Identify which cell holds the provided text, then report its (x, y) central coordinate. 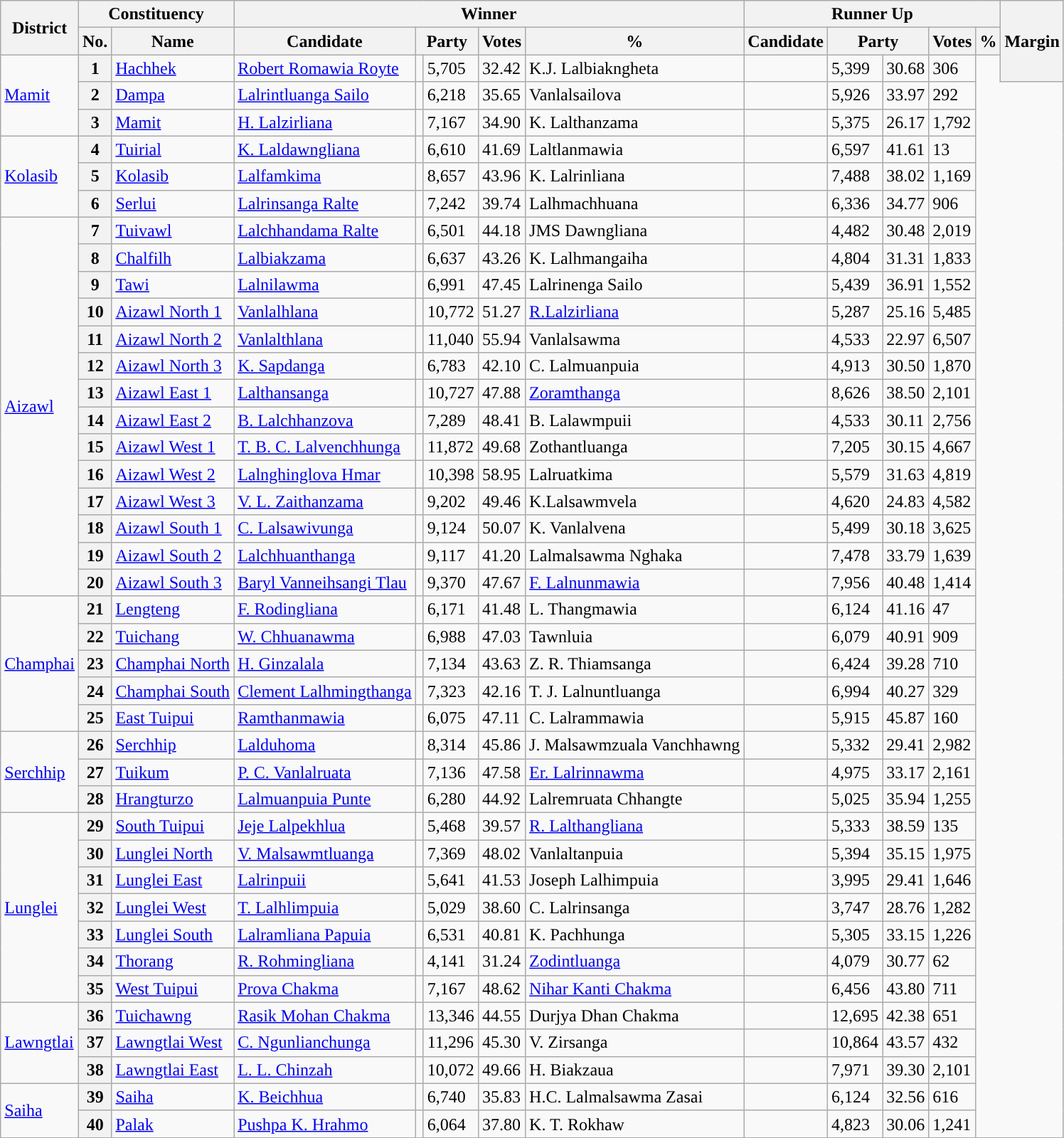
22 (95, 637)
41.69 (501, 149)
27 (95, 772)
6,280 (451, 799)
Constituency (156, 14)
5,375 (855, 122)
Aizawl (40, 407)
Aizawl East 2 (173, 420)
30.68 (906, 68)
5,485 (952, 312)
33.79 (906, 555)
6,075 (451, 718)
Lalduhoma (325, 745)
5,926 (855, 95)
Lalchhandama Ralte (325, 230)
43.96 (501, 176)
Tuikum (173, 772)
49.68 (501, 447)
T. B. C. Lalvenchhunga (325, 447)
5,641 (451, 881)
9 (95, 284)
Joseph Lalhimpuia (634, 881)
4,079 (855, 962)
28.76 (906, 908)
V. Malsawmtluanga (325, 854)
4,823 (855, 1124)
12,695 (855, 1016)
42.10 (501, 366)
35.83 (501, 1097)
32 (95, 908)
29 (95, 826)
Jeje Lalpekhlua (325, 826)
135 (952, 826)
6,531 (451, 935)
37.80 (501, 1124)
10,772 (451, 312)
H. Biakzaua (634, 1070)
40.91 (906, 637)
R.Lalzirliana (634, 312)
7,323 (451, 691)
K.Lalsawmvela (634, 501)
K. Lalrinliana (634, 176)
Lengteng (173, 610)
6,218 (451, 95)
Winner (489, 14)
39 (95, 1097)
6,507 (952, 339)
West Tuipui (173, 989)
51.27 (501, 312)
37 (95, 1043)
6,336 (855, 203)
711 (952, 989)
32.56 (906, 1097)
42.38 (906, 1016)
18 (95, 528)
1,552 (952, 284)
C. Ngunlianchunga (325, 1043)
Lawngtlai East (173, 1070)
Vanlalhlana (325, 312)
Clement Lalhmingthanga (325, 691)
4,819 (952, 474)
C. Lalsawivunga (325, 528)
Nihar Kanti Chakma (634, 989)
41.16 (906, 610)
Vanlalsawma (634, 339)
Ramthanmawia (325, 718)
1,282 (952, 908)
2,756 (952, 420)
23 (95, 664)
45.30 (501, 1043)
Zodintluanga (634, 962)
329 (952, 691)
38 (95, 1070)
10 (95, 312)
21 (95, 610)
1,639 (952, 555)
Aizawl North 1 (173, 312)
8,626 (855, 393)
7,478 (855, 555)
Tuichawng (173, 1016)
31.31 (906, 257)
Robert Romawia Royte (325, 68)
7 (95, 230)
Vanlalthlana (325, 339)
Lalrinsanga Ralte (325, 203)
5,305 (855, 935)
47.67 (501, 583)
Tuichang (173, 637)
44.55 (501, 1016)
Lunglei (40, 908)
L. Thangmawia (634, 610)
Lunglei East (173, 881)
30 (95, 854)
43.63 (501, 664)
Lalfamkima (325, 176)
651 (952, 1016)
Lunglei South (173, 935)
22.97 (906, 339)
Aizawl South 1 (173, 528)
4,482 (855, 230)
Vanlalsailova (634, 95)
34.77 (906, 203)
6,064 (451, 1124)
4,141 (451, 962)
6,597 (855, 149)
45.87 (906, 718)
Lalhmachhuana (634, 203)
13,346 (451, 1016)
38.50 (906, 393)
16 (95, 474)
K. Sapdanga (325, 366)
T. Lalhlimpuia (325, 908)
26 (95, 745)
Aizawl North 3 (173, 366)
24 (95, 691)
Aizawl North 2 (173, 339)
Lalchhuanthanga (325, 555)
5,399 (855, 68)
8 (95, 257)
JMS Dawngliana (634, 230)
43.57 (906, 1043)
39.74 (501, 203)
Durjya Dhan Chakma (634, 1016)
48.02 (501, 854)
292 (952, 95)
7,134 (451, 664)
26.17 (906, 122)
9,370 (451, 583)
Lawngtlai West (173, 1043)
7,136 (451, 772)
Lunglei North (173, 854)
Aizawl South 3 (173, 583)
44.18 (501, 230)
11,296 (451, 1043)
1,646 (952, 881)
35 (95, 989)
47.03 (501, 637)
Pushpa K. Hrahmo (325, 1124)
T. J. Lalnuntluanga (634, 691)
7,205 (855, 447)
1,414 (952, 583)
4,667 (952, 447)
Lalrintluanga Sailo (325, 95)
6,171 (451, 610)
58.95 (501, 474)
14 (95, 420)
5,705 (451, 68)
Aizawl West 1 (173, 447)
B. Lalawmpuii (634, 420)
11 (95, 339)
33.15 (906, 935)
35.94 (906, 799)
38.02 (906, 176)
40.48 (906, 583)
1,975 (952, 854)
6,637 (451, 257)
8,314 (451, 745)
R. Rohmingliana (325, 962)
2,161 (952, 772)
Lalnghinglova Hmar (325, 474)
7,956 (855, 583)
38.60 (501, 908)
41.53 (501, 881)
4,804 (855, 257)
1,241 (952, 1124)
1 (95, 68)
30.11 (906, 420)
35.65 (501, 95)
Lalramliana Papuia (325, 935)
30.15 (906, 447)
Lalmalsawma Nghaka (634, 555)
30.06 (906, 1124)
Hrangturzo (173, 799)
Dampa (173, 95)
Lalruatkima (634, 474)
4,582 (952, 501)
6,610 (451, 149)
42.16 (501, 691)
24.83 (906, 501)
Tuirial (173, 149)
K. Beichhua (325, 1097)
9,117 (451, 555)
East Tuipui (173, 718)
Aizawl West 3 (173, 501)
5,333 (855, 826)
6,424 (855, 664)
5,394 (855, 854)
710 (952, 664)
Lalrinpuii (325, 881)
39.30 (906, 1070)
K.J. Lalbiakngheta (634, 68)
306 (952, 68)
5,439 (855, 284)
38.59 (906, 826)
62 (952, 962)
41.20 (501, 555)
4,975 (855, 772)
K. Vanlalvena (634, 528)
F. Lalnunmawia (634, 583)
Palak (173, 1124)
55.94 (501, 339)
6,501 (451, 230)
39.28 (906, 664)
Tawnluia (634, 637)
B. Lalchhanzova (325, 420)
15 (95, 447)
10,864 (855, 1043)
5,499 (855, 528)
K. T. Rokhaw (634, 1124)
17 (95, 501)
K. Lalthanzama (634, 122)
Chalfilh (173, 257)
909 (952, 637)
Thorang (173, 962)
41.48 (501, 610)
432 (952, 1043)
C. Lalrammawia (634, 718)
30.18 (906, 528)
31.24 (501, 962)
Aizawl East 1 (173, 393)
H. Ginzalala (325, 664)
R. Lalthangliana (634, 826)
Prova Chakma (325, 989)
30.50 (906, 366)
W. Chhuanawma (325, 637)
6,994 (855, 691)
2,019 (952, 230)
45.86 (501, 745)
2,982 (952, 745)
39.57 (501, 826)
6 (95, 203)
47.45 (501, 284)
31.63 (906, 474)
Hachhek (173, 68)
Tuivawl (173, 230)
20 (95, 583)
44.92 (501, 799)
7,971 (855, 1070)
Name (173, 41)
48.62 (501, 989)
3,747 (855, 908)
43.26 (501, 257)
Lunglei West (173, 908)
1,833 (952, 257)
J. Malsawmzuala Vanchhawng (634, 745)
616 (952, 1097)
Lalmuanpuia Punte (325, 799)
6,740 (451, 1097)
47.11 (501, 718)
31 (95, 881)
6,991 (451, 284)
3,625 (952, 528)
Lalremruata Chhangte (634, 799)
V. Zirsanga (634, 1043)
Champhai South (173, 691)
19 (95, 555)
25 (95, 718)
41.61 (906, 149)
Serlui (173, 203)
5,029 (451, 908)
7,242 (451, 203)
Er. Lalrinnawma (634, 772)
7,488 (855, 176)
50.07 (501, 528)
Lawngtlai (40, 1043)
Tawi (173, 284)
25.16 (906, 312)
30.77 (906, 962)
4 (95, 149)
30.48 (906, 230)
40.27 (906, 691)
Lalbiakzama (325, 257)
5,468 (451, 826)
Lalthansanga (325, 393)
5,287 (855, 312)
Aizawl West 2 (173, 474)
47.88 (501, 393)
P. C. Vanlalruata (325, 772)
5,579 (855, 474)
Zothantluanga (634, 447)
1,169 (952, 176)
43.80 (906, 989)
36.91 (906, 284)
4,913 (855, 366)
H. Lalzirliana (325, 122)
906 (952, 203)
5,025 (855, 799)
7,369 (451, 854)
47 (952, 610)
C. Lalrinsanga (634, 908)
8,657 (451, 176)
1,870 (952, 366)
40.81 (501, 935)
5,332 (855, 745)
Champhai (40, 664)
K. Pachhunga (634, 935)
Laltlanmawia (634, 149)
V. L. Zaithanzama (325, 501)
Baryl Vanneihsangi Tlau (325, 583)
35.15 (906, 854)
33.97 (906, 95)
11,872 (451, 447)
1,792 (952, 122)
11,040 (451, 339)
K. Lalhmangaiha (634, 257)
Z. R. Thiamsanga (634, 664)
6,988 (451, 637)
Lalrinenga Sailo (634, 284)
36 (95, 1016)
Zoramthanga (634, 393)
F. Rodingliana (325, 610)
32.42 (501, 68)
6,456 (855, 989)
4,620 (855, 501)
2 (95, 95)
160 (952, 718)
1,226 (952, 935)
34.90 (501, 122)
Rasik Mohan Chakma (325, 1016)
Lalnilawma (325, 284)
9,124 (451, 528)
48.41 (501, 420)
6,783 (451, 366)
No. (95, 41)
33 (95, 935)
33.17 (906, 772)
Champhai North (173, 664)
10,727 (451, 393)
9,202 (451, 501)
5 (95, 176)
K. Laldawngliana (325, 149)
Runner Up (872, 14)
H.C. Lalmalsawma Zasai (634, 1097)
10,072 (451, 1070)
34 (95, 962)
District (40, 28)
C. Lalmuanpuia (634, 366)
47.58 (501, 772)
12 (95, 366)
40 (95, 1124)
3 (95, 122)
1,255 (952, 799)
49.66 (501, 1070)
10,398 (451, 474)
3,995 (855, 881)
6,079 (855, 637)
Aizawl South 2 (173, 555)
Margin (1032, 41)
28 (95, 799)
South Tuipui (173, 826)
5,915 (855, 718)
L. L. Chinzah (325, 1070)
49.46 (501, 501)
Vanlaltanpuia (634, 854)
7,289 (451, 420)
